From the cell containing the given text, extract its center point as [x, y] coordinate. 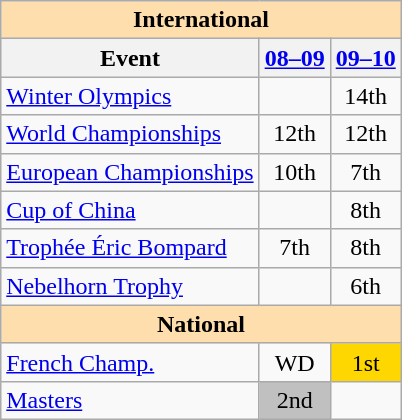
International [201, 20]
Event [130, 58]
1st [366, 362]
World Championships [130, 134]
Winter Olympics [130, 96]
6th [366, 286]
08–09 [294, 58]
Nebelhorn Trophy [130, 286]
09–10 [366, 58]
2nd [294, 400]
Masters [130, 400]
French Champ. [130, 362]
WD [294, 362]
European Championships [130, 172]
National [201, 324]
14th [366, 96]
Trophée Éric Bompard [130, 248]
Cup of China [130, 210]
10th [294, 172]
